From the cell containing the given text, extract its center point as [x, y] coordinate. 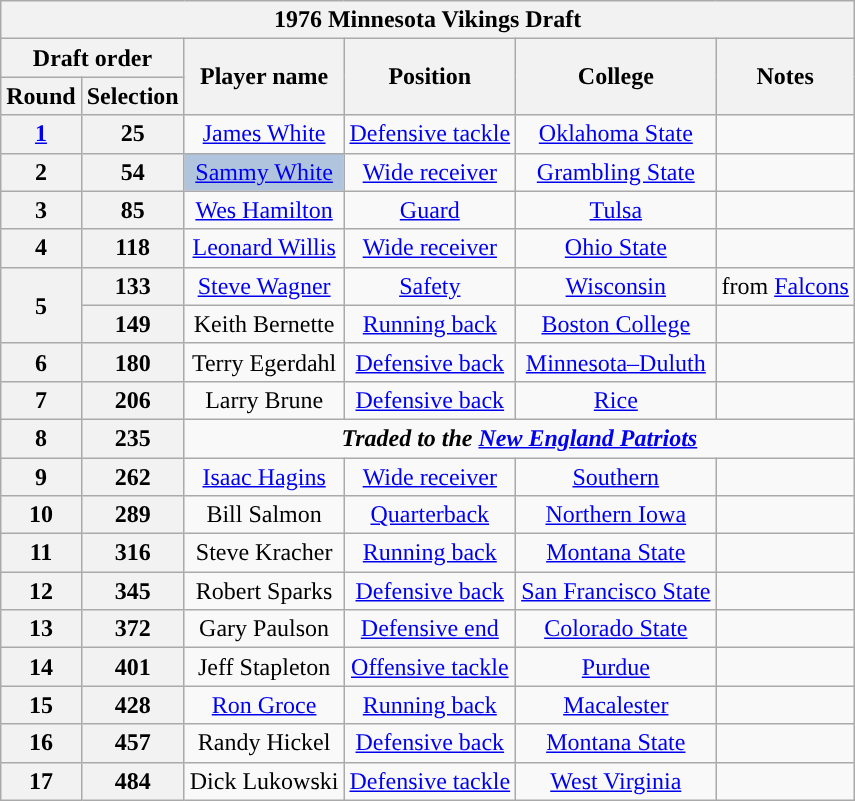
262 [132, 477]
149 [132, 324]
Traded to the New England Patriots [519, 438]
16 [41, 743]
Colorado State [616, 629]
Draft order [92, 58]
Rice [616, 400]
235 [132, 438]
17 [41, 781]
Southern [616, 477]
316 [132, 553]
10 [41, 515]
1 [41, 134]
457 [132, 743]
Jeff Stapleton [264, 667]
James White [264, 134]
Sammy White [264, 172]
25 [132, 134]
College [616, 77]
8 [41, 438]
Larry Brune [264, 400]
180 [132, 362]
Gary Paulson [264, 629]
Grambling State [616, 172]
Steve Wagner [264, 286]
372 [132, 629]
Notes [785, 77]
Boston College [616, 324]
Minnesota–Duluth [616, 362]
West Virginia [616, 781]
Offensive tackle [430, 667]
Terry Egerdahl [264, 362]
289 [132, 515]
5 [41, 305]
13 [41, 629]
Wes Hamilton [264, 210]
Guard [430, 210]
Defensive end [430, 629]
Quarterback [430, 515]
206 [132, 400]
Isaac Hagins [264, 477]
3 [41, 210]
12 [41, 591]
15 [41, 705]
Wisconsin [616, 286]
Tulsa [616, 210]
from Falcons [785, 286]
Robert Sparks [264, 591]
54 [132, 172]
1976 Minnesota Vikings Draft [428, 20]
Safety [430, 286]
7 [41, 400]
Northern Iowa [616, 515]
4 [41, 248]
133 [132, 286]
Player name [264, 77]
Dick Lukowski [264, 781]
Oklahoma State [616, 134]
118 [132, 248]
6 [41, 362]
428 [132, 705]
9 [41, 477]
Keith Bernette [264, 324]
Ron Groce [264, 705]
484 [132, 781]
Steve Kracher [264, 553]
85 [132, 210]
345 [132, 591]
Leonard Willis [264, 248]
Bill Salmon [264, 515]
Purdue [616, 667]
Ohio State [616, 248]
Macalester [616, 705]
Round [41, 96]
San Francisco State [616, 591]
Position [430, 77]
14 [41, 667]
Selection [132, 96]
Randy Hickel [264, 743]
11 [41, 553]
2 [41, 172]
401 [132, 667]
